Locate the cell with the specified text and output its [X, Y] center coordinate. 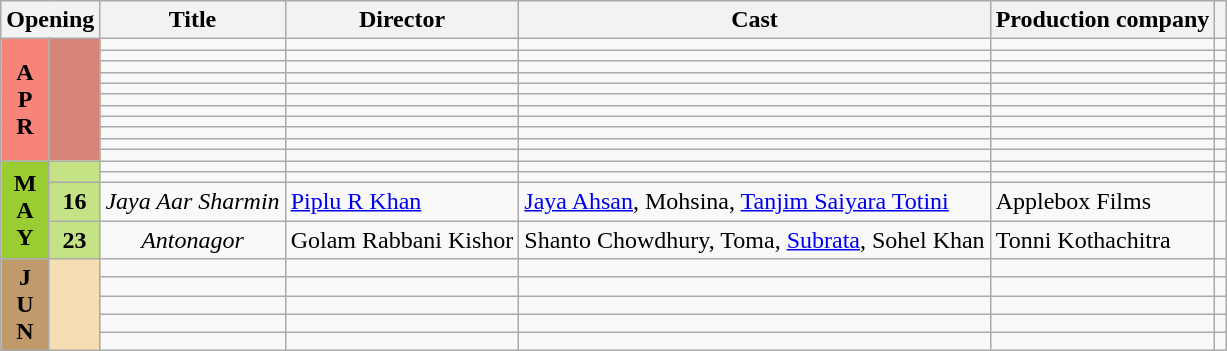
Piplu R Khan [402, 202]
Opening [50, 20]
16 [74, 202]
Jaya Aar Sharmin [192, 202]
APR [26, 100]
23 [74, 240]
Cast [754, 20]
Jaya Ahsan, Mohsina, Tanjim Saiyara Totini [754, 202]
Production company [1102, 20]
Director [402, 20]
Antonagor [192, 240]
Golam Rabbani Kishor [402, 240]
Tonni Kothachitra [1102, 240]
Applebox Films [1102, 202]
JUN [26, 305]
Shanto Chowdhury, Toma, Subrata, Sohel Khan [754, 240]
Title [192, 20]
MAY [26, 209]
